Find where the given text appears and provide that cell's center as (X, Y) coordinate. 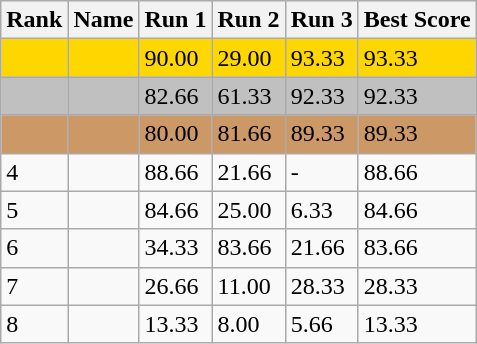
8 (34, 324)
34.33 (176, 248)
26.66 (176, 286)
25.00 (248, 210)
80.00 (176, 134)
7 (34, 286)
8.00 (248, 324)
29.00 (248, 58)
6.33 (322, 210)
5 (34, 210)
Rank (34, 20)
- (322, 172)
61.33 (248, 96)
Run 3 (322, 20)
11.00 (248, 286)
Best Score (417, 20)
81.66 (248, 134)
6 (34, 248)
4 (34, 172)
Run 1 (176, 20)
Name (104, 20)
Run 2 (248, 20)
90.00 (176, 58)
82.66 (176, 96)
5.66 (322, 324)
